Locate the cell with the specified text and output its (x, y) center coordinate. 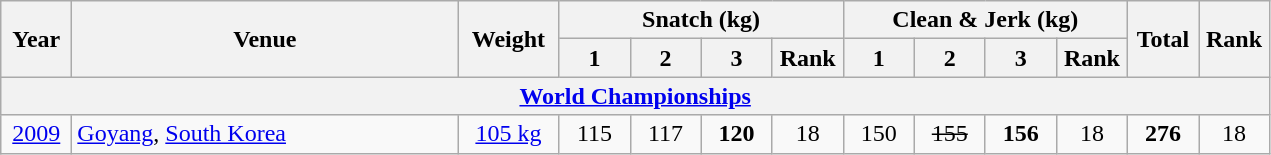
117 (666, 134)
World Championships (636, 96)
Snatch (kg) (701, 20)
155 (950, 134)
150 (878, 134)
115 (594, 134)
Total (1162, 39)
105 kg (508, 134)
2009 (36, 134)
Year (36, 39)
Venue (265, 39)
Weight (508, 39)
276 (1162, 134)
120 (736, 134)
Clean & Jerk (kg) (985, 20)
Goyang, South Korea (265, 134)
156 (1020, 134)
